Locate the cell with the specified text and output its (X, Y) center coordinate. 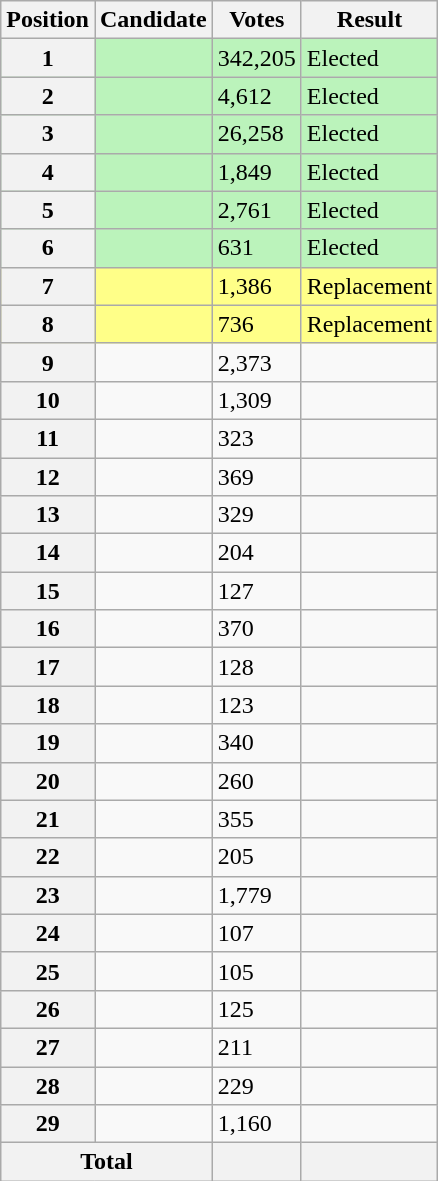
Position (48, 20)
9 (48, 362)
1,160 (256, 1124)
2,761 (256, 210)
1,779 (256, 895)
Result (369, 20)
342,205 (256, 58)
323 (256, 438)
Total (107, 1162)
18 (48, 705)
26,258 (256, 134)
4,612 (256, 96)
24 (48, 933)
28 (48, 1085)
10 (48, 400)
21 (48, 819)
16 (48, 629)
Candidate (153, 20)
107 (256, 933)
26 (48, 1009)
15 (48, 591)
2 (48, 96)
20 (48, 781)
5 (48, 210)
17 (48, 667)
1,849 (256, 172)
329 (256, 515)
1 (48, 58)
260 (256, 781)
22 (48, 857)
2,373 (256, 362)
128 (256, 667)
125 (256, 1009)
204 (256, 553)
8 (48, 324)
631 (256, 248)
19 (48, 743)
7 (48, 286)
4 (48, 172)
25 (48, 971)
123 (256, 705)
11 (48, 438)
1,309 (256, 400)
127 (256, 591)
12 (48, 477)
3 (48, 134)
205 (256, 857)
1,386 (256, 286)
27 (48, 1047)
6 (48, 248)
13 (48, 515)
211 (256, 1047)
14 (48, 553)
369 (256, 477)
229 (256, 1085)
Votes (256, 20)
370 (256, 629)
105 (256, 971)
340 (256, 743)
23 (48, 895)
736 (256, 324)
29 (48, 1124)
355 (256, 819)
